Return [X, Y] of the center of cell containing provided text 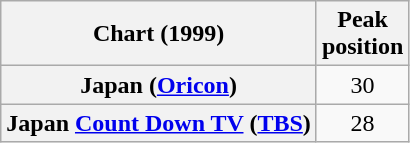
Japan Count Down TV (TBS) [159, 123]
Japan (Oricon) [159, 85]
Chart (1999) [159, 34]
28 [362, 123]
30 [362, 85]
Peakposition [362, 34]
